Return (X, Y) of the center of cell containing provided text 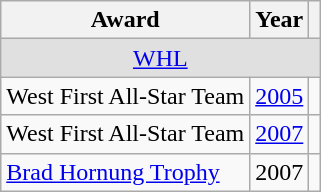
2005 (280, 96)
Brad Hornung Trophy (126, 172)
WHL (160, 58)
Award (126, 20)
Year (280, 20)
